Extract the (x, y) coordinate from the center of the cell holding the provided text.  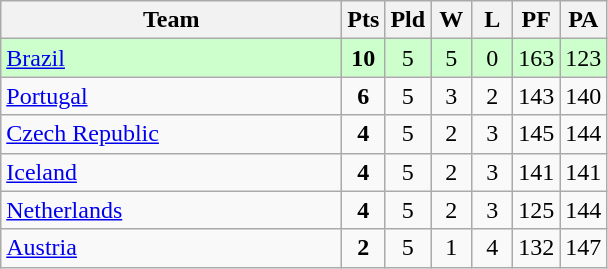
W (452, 20)
Team (172, 20)
Pld (408, 20)
140 (584, 96)
Austria (172, 248)
147 (584, 248)
163 (536, 58)
Portugal (172, 96)
PA (584, 20)
143 (536, 96)
0 (492, 58)
1 (452, 248)
Brazil (172, 58)
Iceland (172, 172)
145 (536, 134)
Pts (364, 20)
6 (364, 96)
L (492, 20)
Netherlands (172, 210)
123 (584, 58)
Czech Republic (172, 134)
125 (536, 210)
PF (536, 20)
10 (364, 58)
132 (536, 248)
